Identify which cell holds the provided text, then report its [X, Y] central coordinate. 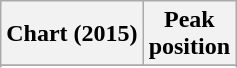
Peak position [189, 34]
Chart (2015) [72, 34]
